Return (x, y) of the center of cell containing provided text 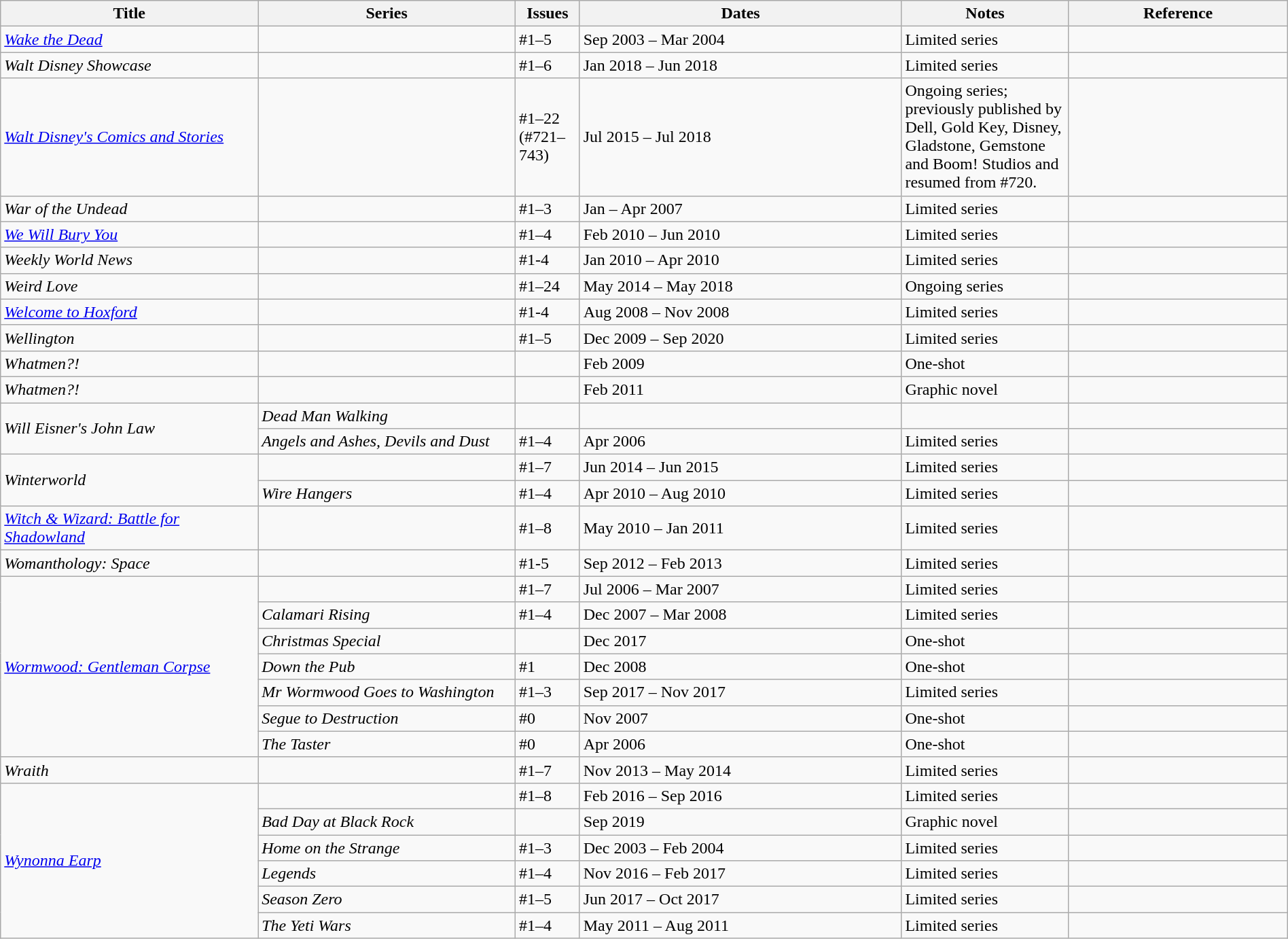
Dec 2007 – Mar 2008 (740, 615)
#1-5 (548, 563)
Ongoing series; previously published by Dell, Gold Key, Disney, Gladstone, Gemstone and Boom! Studios and resumed from #720. (985, 137)
War of the Undead (129, 209)
Segue to Destruction (387, 718)
Winterworld (129, 480)
Jan 2018 – Jun 2018 (740, 65)
Wraith (129, 770)
Womanthology: Space (129, 563)
Dec 2003 – Feb 2004 (740, 847)
Title (129, 14)
Weird Love (129, 286)
Nov 2007 (740, 718)
Nov 2013 – May 2014 (740, 770)
Legends (387, 874)
Walt Disney's Comics and Stories (129, 137)
Aug 2008 – Nov 2008 (740, 312)
Jan – Apr 2007 (740, 209)
Dead Man Walking (387, 415)
Feb 2011 (740, 389)
Notes (985, 14)
Sep 2019 (740, 821)
Jun 2017 – Oct 2017 (740, 900)
Feb 2016 – Sep 2016 (740, 796)
#1–22 (#721–743) (548, 137)
Down the Pub (387, 667)
Nov 2016 – Feb 2017 (740, 874)
Jan 2010 – Apr 2010 (740, 260)
We Will Bury You (129, 234)
Wire Hangers (387, 493)
Season Zero (387, 900)
Sep 2017 – Nov 2017 (740, 692)
Will Eisner's John Law (129, 428)
#1–24 (548, 286)
The Taster (387, 744)
The Yeti Wars (387, 925)
Feb 2009 (740, 364)
Dec 2017 (740, 641)
Mr Wormwood Goes to Washington (387, 692)
Calamari Rising (387, 615)
Issues (548, 14)
Sep 2012 – Feb 2013 (740, 563)
May 2010 – Jan 2011 (740, 529)
Feb 2010 – Jun 2010 (740, 234)
Jul 2015 – Jul 2018 (740, 137)
May 2011 – Aug 2011 (740, 925)
May 2014 – May 2018 (740, 286)
Bad Day at Black Rock (387, 821)
Welcome to Hoxford (129, 312)
Dates (740, 14)
Home on the Strange (387, 847)
Sep 2003 – Mar 2004 (740, 39)
Wake the Dead (129, 39)
Christmas Special (387, 641)
Ongoing series (985, 286)
Walt Disney Showcase (129, 65)
Wynonna Earp (129, 860)
Jul 2006 – Mar 2007 (740, 589)
Series (387, 14)
Wellington (129, 338)
Dec 2009 – Sep 2020 (740, 338)
Dec 2008 (740, 667)
#1 (548, 667)
Jun 2014 – Jun 2015 (740, 467)
#1–6 (548, 65)
Reference (1178, 14)
Weekly World News (129, 260)
Witch & Wizard: Battle for Shadowland (129, 529)
Angels and Ashes, Devils and Dust (387, 442)
Wormwood: Gentleman Corpse (129, 667)
Apr 2010 – Aug 2010 (740, 493)
